Extract the (X, Y) coordinate from the center of the cell holding the provided text.  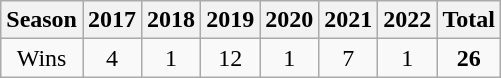
26 (469, 58)
7 (348, 58)
2018 (172, 20)
2017 (112, 20)
12 (230, 58)
2019 (230, 20)
2022 (408, 20)
2021 (348, 20)
Wins (42, 58)
Total (469, 20)
Season (42, 20)
4 (112, 58)
2020 (290, 20)
